Return [x, y] of the center of cell containing provided text 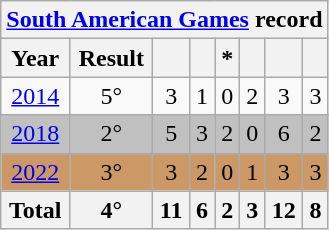
2° [112, 134]
11 [172, 210]
Total [36, 210]
South American Games record [164, 20]
Result [112, 58]
4° [112, 210]
* [228, 58]
5° [112, 96]
8 [316, 210]
2014 [36, 96]
2018 [36, 134]
12 [284, 210]
2022 [36, 172]
Year [36, 58]
3° [112, 172]
5 [172, 134]
